Detect which cell encompasses the target text, then output its [x, y] center coordinate. 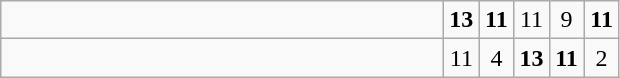
4 [496, 58]
2 [602, 58]
9 [566, 20]
